Find where the given text appears and provide that cell's center as [x, y] coordinate. 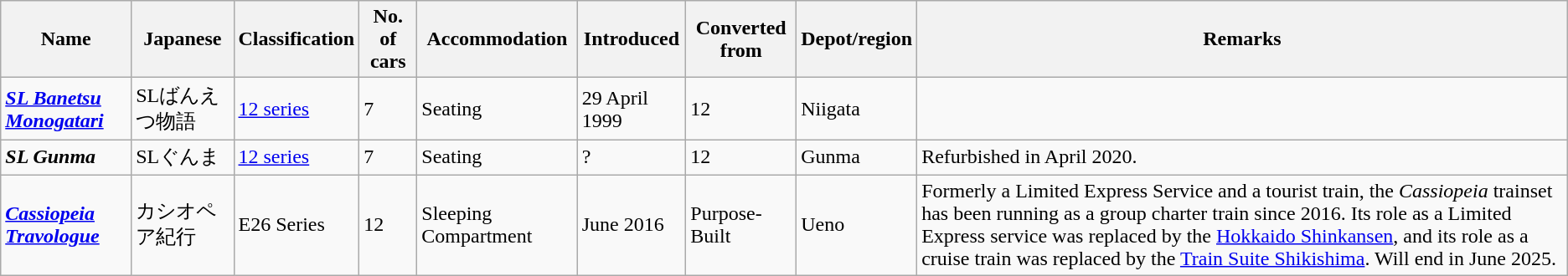
Gunma [857, 157]
Japanese [183, 39]
E26 Series [297, 224]
Accommodation [498, 39]
SLばんえつ物語 [183, 109]
Cassiopeia Travologue [66, 224]
Ueno [857, 224]
? [632, 157]
Introduced [632, 39]
June 2016 [632, 224]
カシオペア紀行 [183, 224]
Niigata [857, 109]
29 April 1999 [632, 109]
SL Banetsu Monogatari [66, 109]
Converted from [741, 39]
Refurbished in April 2020. [1243, 157]
Remarks [1243, 39]
Classification [297, 39]
Name [66, 39]
Purpose-Built [741, 224]
No. of cars [389, 39]
SLぐんま [183, 157]
Sleeping Compartment [498, 224]
Depot/region [857, 39]
SL Gunma [66, 157]
